Output the (x, y) coordinate of the center of the cell containing the given text.  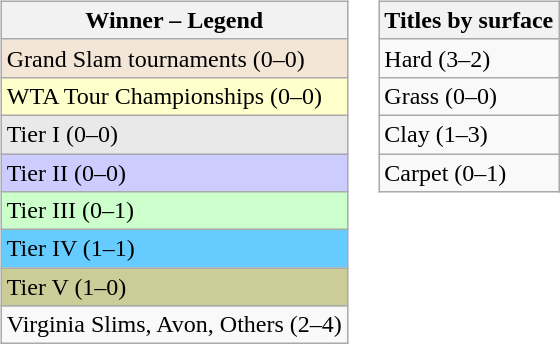
Tier III (0–1) (174, 211)
Tier IV (1–1) (174, 249)
Titles by surface (469, 20)
Virginia Slims, Avon, Others (2–4) (174, 325)
Grass (0–0) (469, 96)
Tier II (0–0) (174, 173)
Grand Slam tournaments (0–0) (174, 58)
Clay (1–3) (469, 134)
Winner – Legend (174, 20)
Tier V (1–0) (174, 287)
WTA Tour Championships (0–0) (174, 96)
Tier I (0–0) (174, 134)
Carpet (0–1) (469, 173)
Hard (3–2) (469, 58)
